Provide the (X, Y) coordinate of the cell's center where the given text is located.  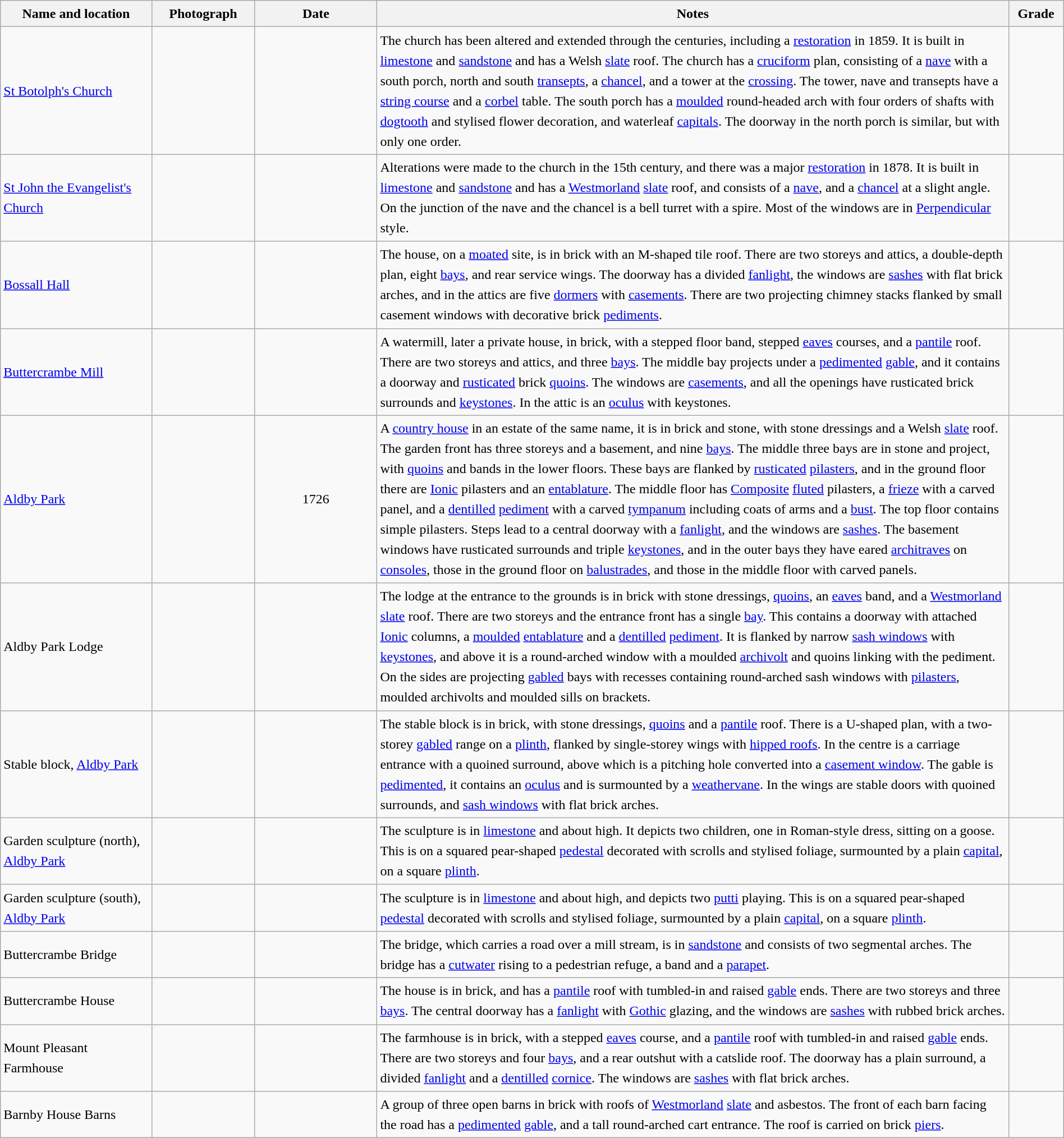
Name and location (76, 13)
Garden sculpture (south), Aldby Park (76, 908)
1726 (316, 499)
Notes (692, 13)
Aldby Park Lodge (76, 646)
St Botolph's Church (76, 91)
Mount Pleasant Farmhouse (76, 1058)
St John the Evangelist's Church (76, 198)
Photograph (203, 13)
Aldby Park (76, 499)
Buttercrambe House (76, 1001)
Stable block, Aldby Park (76, 764)
Bossall Hall (76, 285)
Barnby House Barns (76, 1114)
Buttercrambe Bridge (76, 954)
Grade (1036, 13)
Buttercrambe Mill (76, 371)
Date (316, 13)
Garden sculpture (north), Aldby Park (76, 851)
